Pinpoint the cell where the given text exists, returning its (x, y) midpoint coordinate. 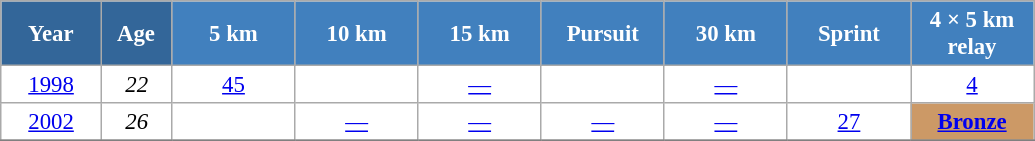
Sprint (848, 34)
Bronze (972, 122)
4 × 5 km relay (972, 34)
Age (136, 34)
Pursuit (602, 34)
27 (848, 122)
15 km (480, 34)
10 km (356, 34)
2002 (52, 122)
5 km (234, 34)
26 (136, 122)
4 (972, 85)
Year (52, 34)
45 (234, 85)
1998 (52, 85)
22 (136, 85)
30 km (726, 34)
